From the cell containing the given text, extract its center point as (x, y) coordinate. 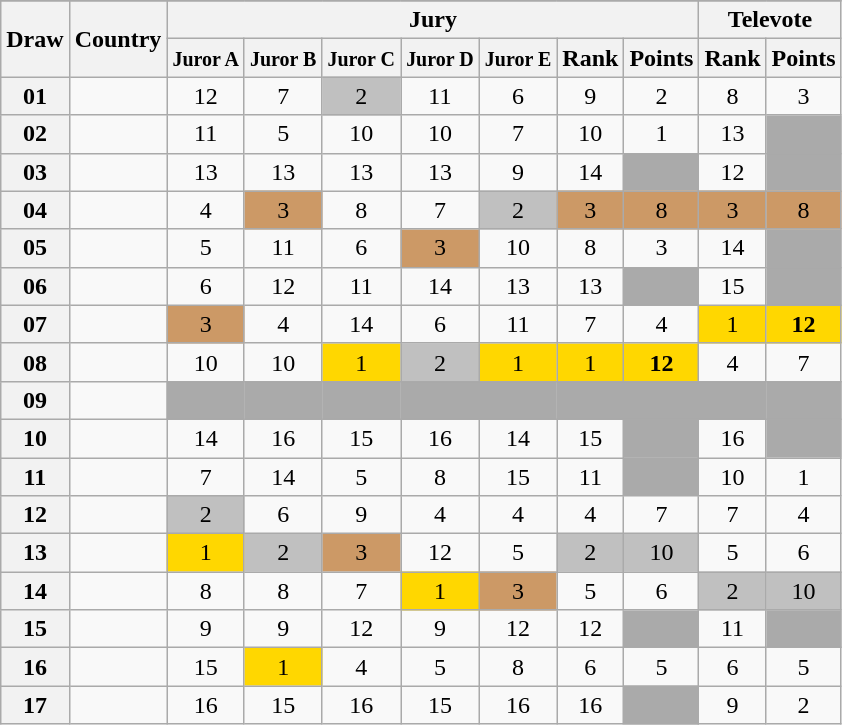
Juror D (440, 58)
Jury (433, 20)
17 (35, 705)
09 (35, 400)
04 (35, 210)
02 (35, 134)
06 (35, 286)
Juror E (518, 58)
03 (35, 172)
Juror B (283, 58)
Juror C (362, 58)
Country (118, 39)
Draw (35, 39)
07 (35, 324)
01 (35, 96)
05 (35, 248)
Televote (770, 20)
08 (35, 362)
Juror A (206, 58)
